Return (x, y) of the center of cell containing provided text 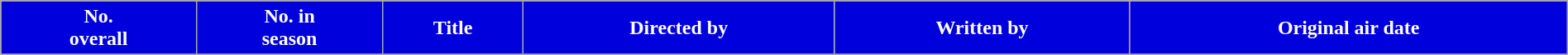
Title (453, 28)
No.overall (99, 28)
No. inseason (289, 28)
Written by (982, 28)
Original air date (1348, 28)
Directed by (678, 28)
